Scan for the cell matching the given text and deliver its [x, y] coordinate at center. 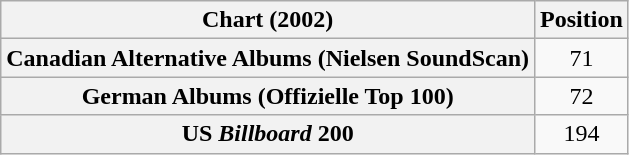
71 [582, 58]
Chart (2002) [268, 20]
194 [582, 134]
Position [582, 20]
US Billboard 200 [268, 134]
Canadian Alternative Albums (Nielsen SoundScan) [268, 58]
German Albums (Offizielle Top 100) [268, 96]
72 [582, 96]
